Find where the given text appears and provide that cell's center as [x, y] coordinate. 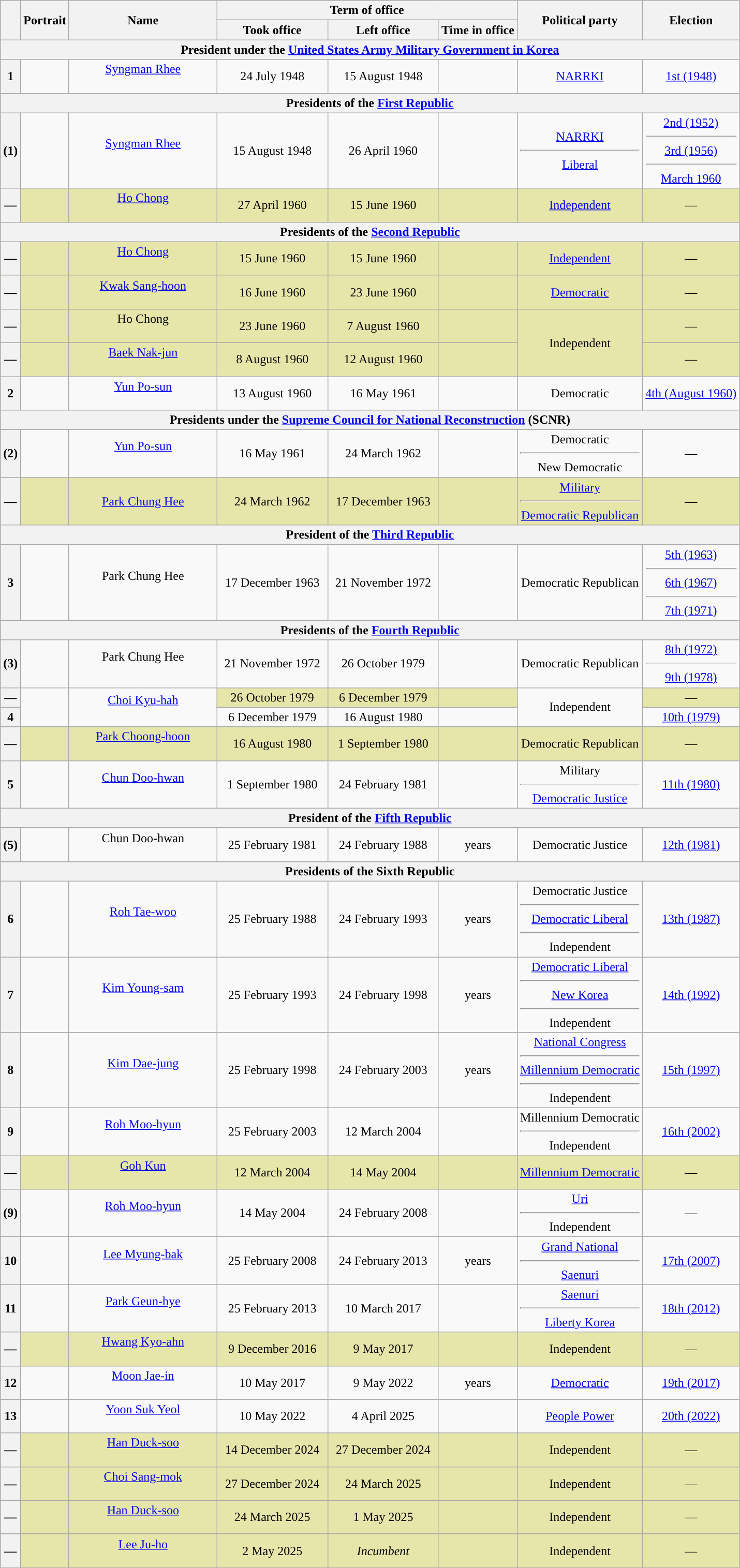
24 February 1993 [383, 919]
25 February 2008 [272, 1261]
25 February 1988 [272, 919]
Millennium Democratic [580, 1172]
10 May 2022 [272, 1416]
Democratic JusticeDemocratic LiberalIndependent [580, 919]
4th (August 1960) [691, 393]
MilitaryDemocratic Republican [580, 501]
20th (2022) [691, 1416]
2nd (1952)3rd (1956)March 1960 [691, 151]
Democratic Justice [580, 844]
Presidents of the Sixth Republic [370, 871]
Moon Jae-in [143, 1382]
8 August 1960 [272, 359]
MilitaryDemocratic Justice [580, 784]
14 December 2024 [272, 1450]
Name [143, 20]
Yoon Suk Yeol [143, 1416]
Kim Dae-jung [143, 1070]
8th (1972)9th (1978) [691, 664]
1 [10, 77]
24 February 2013 [383, 1261]
7 [10, 995]
Term of office [367, 10]
Hwang Kyo-ahn [143, 1349]
(5) [10, 844]
24 February 1981 [383, 784]
(2) [10, 454]
NARRKI [580, 77]
National CongressMillennium DemocraticIndependent [580, 1070]
11 [10, 1308]
Portrait [45, 20]
2 [10, 393]
15th (1997) [691, 1070]
3 [10, 583]
4 [10, 717]
Time in office [478, 30]
13 August 1960 [272, 393]
7 August 1960 [383, 326]
12th (1981) [691, 844]
24 February 1988 [383, 844]
4 April 2025 [383, 1416]
17th (2007) [691, 1261]
(1) [10, 151]
(9) [10, 1213]
Presidents of the First Republic [370, 103]
27 April 1960 [272, 205]
11th (1980) [691, 784]
SaenuriLiberty Korea [580, 1308]
24 February 1998 [383, 995]
Political party [580, 20]
Democratic LiberalNew KoreaIndependent [580, 995]
14th (1992) [691, 995]
13 [10, 1416]
Election [691, 20]
Grand NationalSaenuri [580, 1261]
Lee Myung-bak [143, 1261]
10th (1979) [691, 717]
18th (2012) [691, 1308]
10 March 2017 [383, 1308]
Took office [272, 30]
9 December 2016 [272, 1349]
9 [10, 1132]
8 [10, 1070]
Millennium DemocraticIndependent [580, 1132]
25 February 1981 [272, 844]
NARRKILiberal [580, 151]
5 [10, 784]
9 May 2017 [383, 1349]
UriIndependent [580, 1213]
10 [10, 1261]
DemocraticNew Democratic [580, 454]
24 July 1948 [272, 77]
24 February 2008 [383, 1213]
Goh Kun [143, 1172]
Presidents of the Second Republic [370, 232]
16th (2002) [691, 1132]
1 May 2025 [383, 1517]
12 [10, 1382]
25 February 2013 [272, 1308]
2 May 2025 [272, 1551]
Baek Nak-jun [143, 359]
25 February 2003 [272, 1132]
19th (2017) [691, 1382]
Park Geun-hye [143, 1308]
5th (1963)6th (1967)7th (1971) [691, 583]
12 August 1960 [383, 359]
6 [10, 919]
26 April 1960 [383, 151]
16 June 1960 [272, 292]
13th (1987) [691, 919]
1st (1948) [691, 77]
Kim Young-sam [143, 995]
People Power [580, 1416]
Lee Ju-ho [143, 1551]
Left office [383, 30]
9 May 2022 [383, 1382]
President of the Fifth Republic [370, 818]
Presidents of the Fourth Republic [370, 630]
Roh Tae-woo [143, 919]
Choi Sang-mok [143, 1484]
President under the United States Army Military Government in Korea [370, 50]
President of the Third Republic [370, 535]
Park Choong-hoon [143, 744]
(3) [10, 664]
Presidents under the Supreme Council for National Reconstruction (SCNR) [370, 420]
24 February 2003 [383, 1070]
25 February 1998 [272, 1070]
10 May 2017 [272, 1382]
Kwak Sang-hoon [143, 292]
25 February 1993 [272, 995]
Choi Kyu-hah [143, 707]
Incumbent [383, 1551]
